For the text-containing cell, return its midpoint in (x, y) coordinate format. 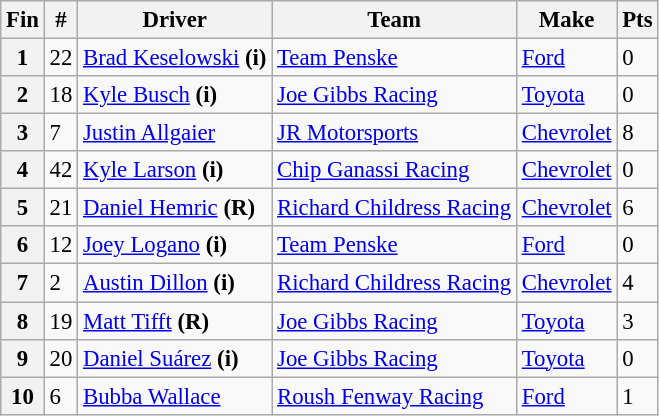
19 (60, 321)
Daniel Hemric (R) (175, 208)
Pts (638, 20)
Fin (23, 20)
22 (60, 58)
Brad Keselowski (i) (175, 58)
Daniel Suárez (i) (175, 358)
Joey Logano (i) (175, 245)
Austin Dillon (i) (175, 283)
20 (60, 358)
10 (23, 396)
JR Motorsports (394, 133)
Kyle Busch (i) (175, 95)
# (60, 20)
Chip Ganassi Racing (394, 170)
Driver (175, 20)
Make (566, 20)
Matt Tifft (R) (175, 321)
Roush Fenway Racing (394, 396)
Bubba Wallace (175, 396)
18 (60, 95)
12 (60, 245)
Kyle Larson (i) (175, 170)
42 (60, 170)
5 (23, 208)
Justin Allgaier (175, 133)
21 (60, 208)
Team (394, 20)
9 (23, 358)
